Output the [X, Y] coordinate of the center of the cell containing the given text.  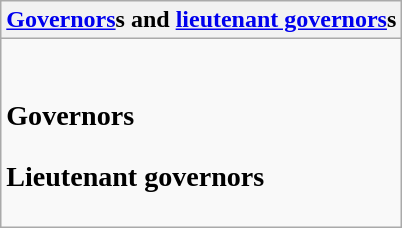
GovernorsLieutenant governors [202, 133]
Governorss and lieutenant governorss [202, 20]
